Extract the [x, y] coordinate from the center of the cell holding the provided text.  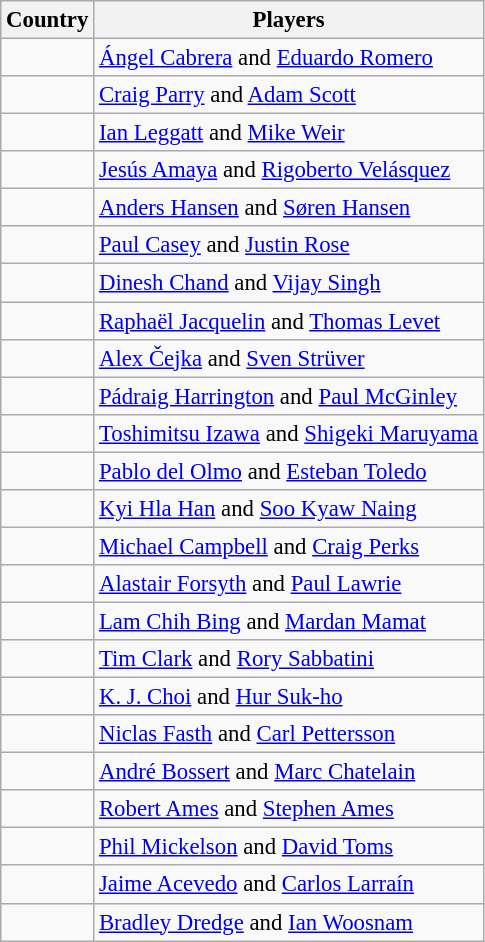
Tim Clark and Rory Sabbatini [289, 659]
Phil Mickelson and David Toms [289, 847]
Alex Čejka and Sven Strüver [289, 358]
Robert Ames and Stephen Ames [289, 809]
Pádraig Harrington and Paul McGinley [289, 396]
Jesús Amaya and Rigoberto Velásquez [289, 170]
Paul Casey and Justin Rose [289, 245]
Ángel Cabrera and Eduardo Romero [289, 58]
Kyi Hla Han and Soo Kyaw Naing [289, 509]
Niclas Fasth and Carl Pettersson [289, 734]
Craig Parry and Adam Scott [289, 95]
Toshimitsu Izawa and Shigeki Maruyama [289, 433]
Bradley Dredge and Ian Woosnam [289, 922]
Jaime Acevedo and Carlos Larraín [289, 885]
Ian Leggatt and Mike Weir [289, 133]
K. J. Choi and Hur Suk-ho [289, 697]
Pablo del Olmo and Esteban Toledo [289, 471]
André Bossert and Marc Chatelain [289, 772]
Country [48, 20]
Dinesh Chand and Vijay Singh [289, 283]
Anders Hansen and Søren Hansen [289, 208]
Alastair Forsyth and Paul Lawrie [289, 584]
Raphaël Jacquelin and Thomas Levet [289, 321]
Michael Campbell and Craig Perks [289, 546]
Players [289, 20]
Lam Chih Bing and Mardan Mamat [289, 621]
